For the text-containing cell, return its midpoint in [x, y] coordinate format. 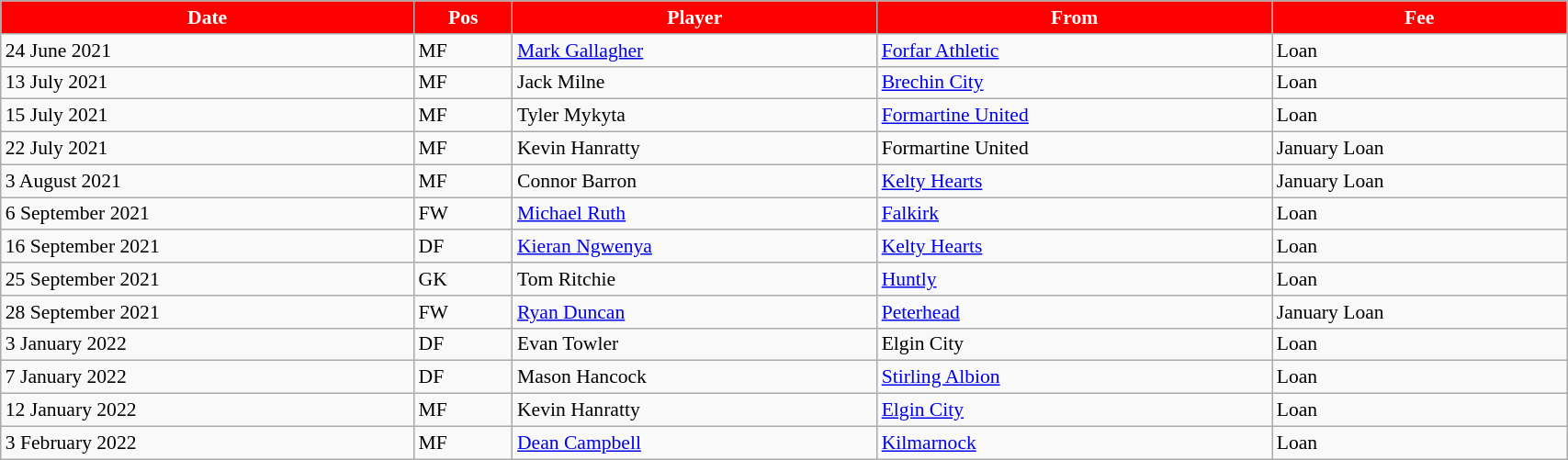
Mark Gallagher [694, 50]
Kieran Ngwenya [694, 247]
24 June 2021 [208, 50]
22 July 2021 [208, 149]
Connor Barron [694, 181]
13 July 2021 [208, 83]
16 September 2021 [208, 247]
3 August 2021 [208, 181]
Dean Campbell [694, 443]
3 February 2022 [208, 443]
GK [463, 279]
Jack Milne [694, 83]
Kilmarnock [1075, 443]
Evan Towler [694, 344]
Forfar Athletic [1075, 50]
From [1075, 17]
Peterhead [1075, 312]
Mason Hancock [694, 377]
Pos [463, 17]
6 September 2021 [208, 214]
15 July 2021 [208, 116]
Huntly [1075, 279]
Michael Ruth [694, 214]
Tom Ritchie [694, 279]
Ryan Duncan [694, 312]
3 January 2022 [208, 344]
Stirling Albion [1075, 377]
7 January 2022 [208, 377]
Brechin City [1075, 83]
Date [208, 17]
28 September 2021 [208, 312]
Tyler Mykyta [694, 116]
Player [694, 17]
Fee [1420, 17]
Falkirk [1075, 214]
25 September 2021 [208, 279]
12 January 2022 [208, 410]
